For the text-containing cell, return its midpoint in (X, Y) coordinate format. 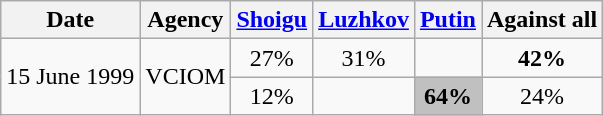
31% (364, 58)
12% (272, 96)
64% (448, 96)
Shoigu (272, 20)
Putin (448, 20)
Against all (542, 20)
15 June 1999 (70, 77)
24% (542, 96)
27% (272, 58)
Agency (186, 20)
Luzhkov (364, 20)
42% (542, 58)
Date (70, 20)
VCIOM (186, 77)
